Detect which cell encompasses the target text, then output its [X, Y] center coordinate. 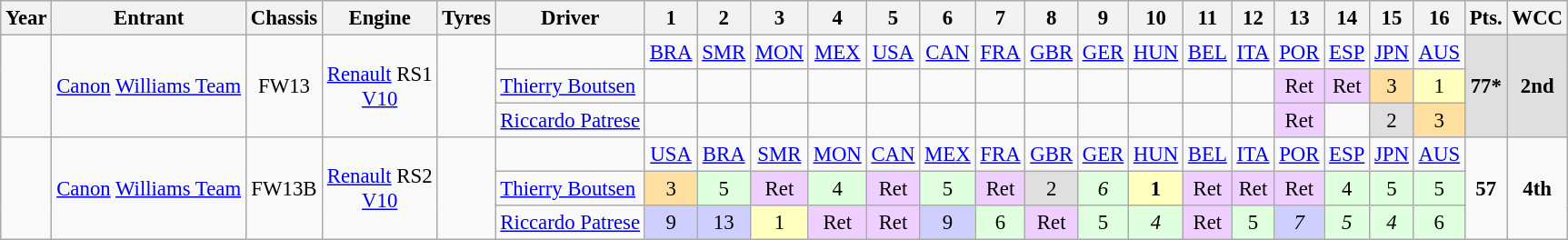
10 [1156, 18]
Tyres [466, 18]
57 [1485, 189]
4th [1537, 189]
FW13 [284, 87]
Chassis [284, 18]
Pts. [1485, 18]
FW13B [284, 189]
Engine [379, 18]
Renault RS1V10 [379, 87]
2nd [1537, 87]
Renault RS2V10 [379, 189]
15 [1393, 18]
16 [1439, 18]
12 [1253, 18]
Driver [570, 18]
14 [1347, 18]
WCC [1537, 18]
8 [1051, 18]
Entrant [149, 18]
77* [1485, 87]
11 [1208, 18]
Year [26, 18]
